Return [X, Y] of the center of cell containing provided text 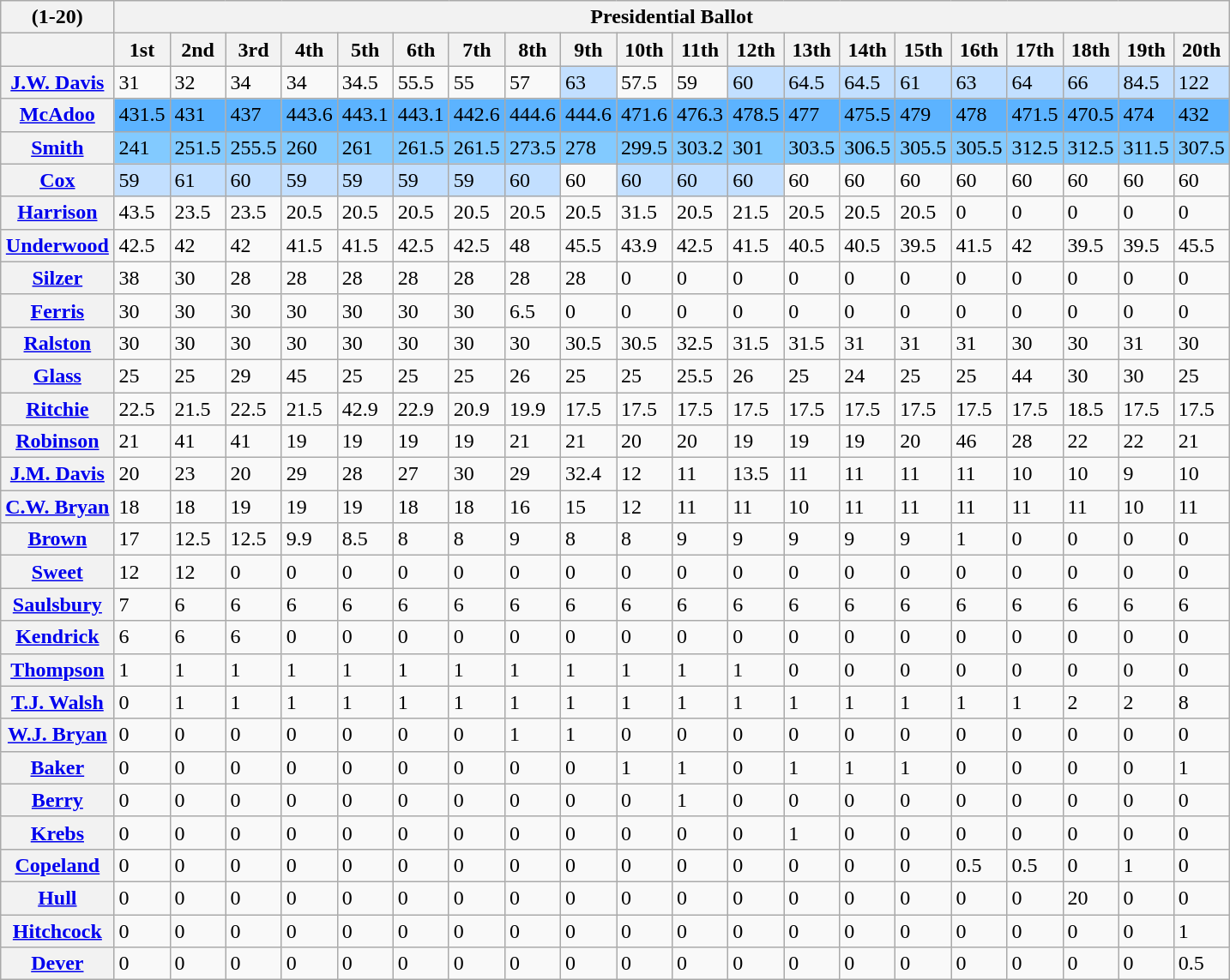
Smith [57, 147]
12th [757, 50]
16th [980, 50]
431 [197, 115]
255.5 [254, 147]
18th [1091, 50]
(1-20) [57, 17]
6.5 [532, 310]
15th [923, 50]
C.W. Bryan [57, 507]
251.5 [197, 147]
13.5 [757, 474]
57 [532, 82]
Dever [57, 964]
7 [142, 604]
11th [700, 50]
57.5 [645, 82]
299.5 [645, 147]
1st [142, 50]
477 [811, 115]
470.5 [1091, 115]
Underwood [57, 245]
432 [1201, 115]
Berry [57, 800]
32 [197, 82]
9th [588, 50]
84.5 [1146, 82]
64 [1034, 82]
W.J. Bryan [57, 735]
Ritchie [57, 409]
Thompson [57, 670]
27 [420, 474]
Harrison [57, 213]
23 [197, 474]
241 [142, 147]
260 [309, 147]
10th [645, 50]
J.M. Davis [57, 474]
2nd [197, 50]
5th [365, 50]
66 [1091, 82]
48 [532, 245]
Brown [57, 539]
42.9 [365, 409]
15 [588, 507]
25.5 [700, 376]
6th [420, 50]
44 [1034, 376]
16 [532, 507]
Saulsbury [57, 604]
7th [477, 50]
17th [1034, 50]
43.9 [645, 245]
McAdoo [57, 115]
Kendrick [57, 637]
17 [142, 539]
476.3 [700, 115]
Glass [57, 376]
442.6 [477, 115]
Baker [57, 767]
20th [1201, 50]
471.5 [1034, 115]
32.5 [700, 343]
Presidential Ballot [672, 17]
34.5 [365, 82]
479 [923, 115]
14th [868, 50]
19th [1146, 50]
9.9 [309, 539]
32.4 [588, 474]
443.6 [309, 115]
478 [980, 115]
Cox [57, 180]
55.5 [420, 82]
471.6 [645, 115]
T.J. Walsh [57, 702]
3rd [254, 50]
311.5 [1146, 147]
J.W. Davis [57, 82]
475.5 [868, 115]
Hull [57, 898]
46 [980, 442]
273.5 [532, 147]
278 [588, 147]
303.5 [811, 147]
8th [532, 50]
Robinson [57, 442]
18.5 [1091, 409]
8.5 [365, 539]
24 [868, 376]
22.9 [420, 409]
45 [309, 376]
Krebs [57, 833]
474 [1146, 115]
55 [477, 82]
19.9 [532, 409]
Copeland [57, 865]
13th [811, 50]
303.2 [700, 147]
122 [1201, 82]
4th [309, 50]
437 [254, 115]
20.9 [477, 409]
261 [365, 147]
Ferris [57, 310]
Hitchcock [57, 930]
43.5 [142, 213]
307.5 [1201, 147]
Silzer [57, 278]
38 [142, 278]
301 [757, 147]
Ralston [57, 343]
306.5 [868, 147]
478.5 [757, 115]
431.5 [142, 115]
Sweet [57, 572]
